Pinpoint the cell where the given text exists, returning its (x, y) midpoint coordinate. 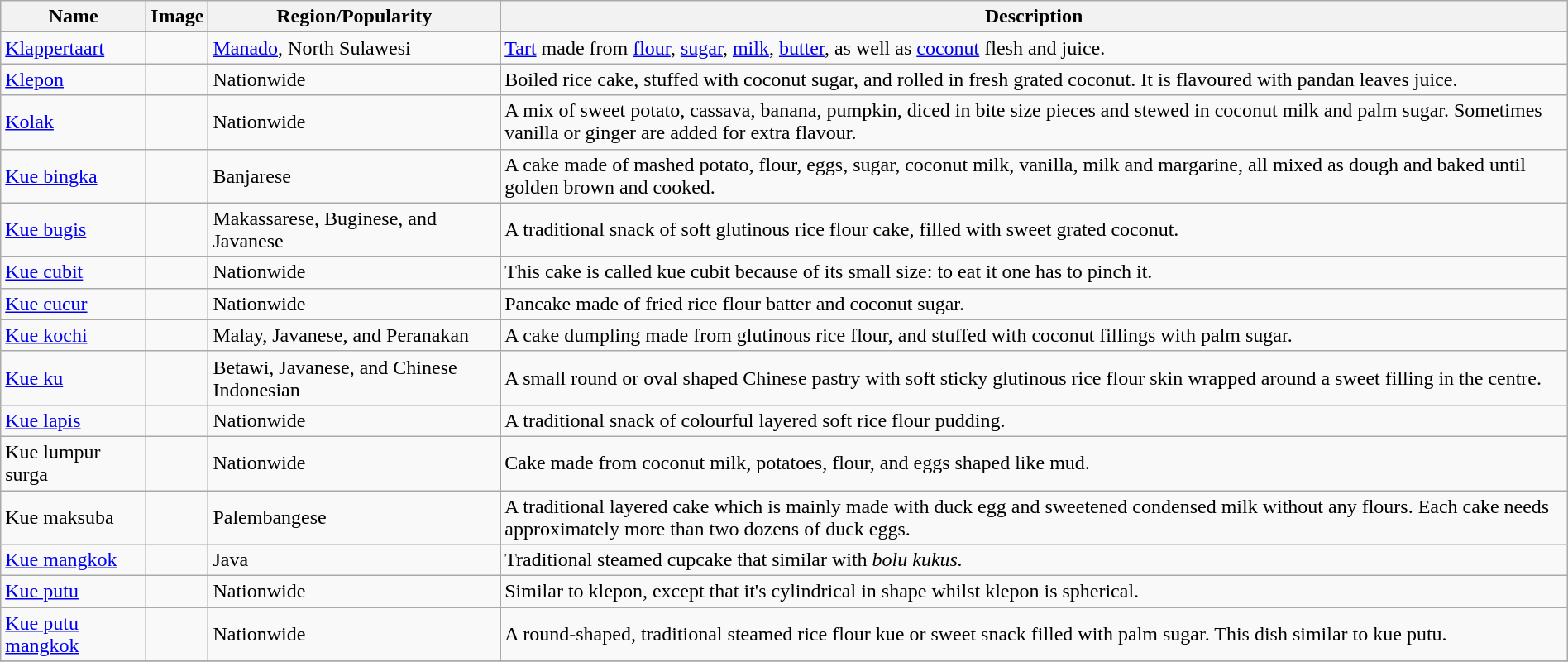
Kue kochi (74, 335)
Kue maksuba (74, 516)
Palembangese (354, 516)
Similar to klepon, except that it's cylindrical in shape whilst klepon is spherical. (1034, 592)
This cake is called kue cubit because of its small size: to eat it one has to pinch it. (1034, 272)
A traditional snack of colourful layered soft rice flour pudding. (1034, 420)
Kue putu mangkok (74, 634)
Malay, Javanese, and Peranakan (354, 335)
A traditional snack of soft glutinous rice flour cake, filled with sweet grated coconut. (1034, 230)
A round-shaped, traditional steamed rice flour kue or sweet snack filled with palm sugar. This dish similar to kue putu. (1034, 634)
Kue putu (74, 592)
Makassarese, Buginese, and Javanese (354, 230)
A cake dumpling made from glutinous rice flour, and stuffed with coconut fillings with palm sugar. (1034, 335)
Boiled rice cake, stuffed with coconut sugar, and rolled in fresh grated coconut. It is flavoured with pandan leaves juice. (1034, 79)
Name (74, 17)
Java (354, 560)
Klappertaart (74, 48)
Image (177, 17)
Kolak (74, 122)
Klepon (74, 79)
Kue bugis (74, 230)
Kue bingka (74, 175)
A small round or oval shaped Chinese pastry with soft sticky glutinous rice flour skin wrapped around a sweet filling in the centre. (1034, 377)
Betawi, Javanese, and Chinese Indonesian (354, 377)
Description (1034, 17)
Tart made from flour, sugar, milk, butter, as well as coconut flesh and juice. (1034, 48)
Kue cubit (74, 272)
Cake made from coconut milk, potatoes, flour, and eggs shaped like mud. (1034, 463)
Kue mangkok (74, 560)
Traditional steamed cupcake that similar with bolu kukus. (1034, 560)
Kue cucur (74, 304)
Pancake made of fried rice flour batter and coconut sugar. (1034, 304)
Kue ku (74, 377)
Manado, North Sulawesi (354, 48)
Region/Popularity (354, 17)
Kue lapis (74, 420)
Kue lumpur surga (74, 463)
Banjarese (354, 175)
